Locate the cell with the specified text and output its [X, Y] center coordinate. 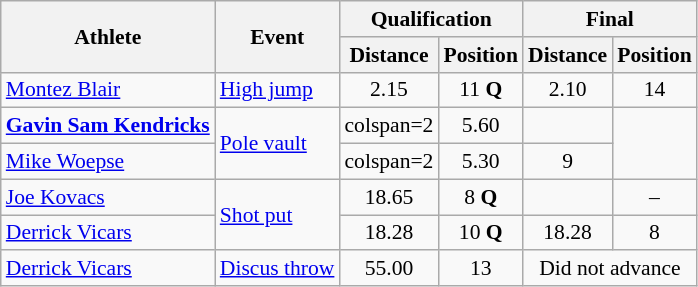
2.10 [568, 90]
Discus throw [278, 269]
Athlete [108, 36]
Qualification [431, 19]
14 [654, 90]
High jump [278, 90]
Montez Blair [108, 90]
8 Q [480, 197]
Did not advance [610, 269]
55.00 [388, 269]
13 [480, 269]
5.60 [480, 126]
2.15 [388, 90]
Final [610, 19]
10 Q [480, 233]
Joe Kovacs [108, 197]
9 [568, 162]
18.65 [388, 197]
5.30 [480, 162]
Pole vault [278, 144]
11 Q [480, 90]
8 [654, 233]
Gavin Sam Kendricks [108, 126]
– [654, 197]
Event [278, 36]
Shot put [278, 214]
Mike Woepse [108, 162]
